Detect which cell encompasses the target text, then output its [x, y] center coordinate. 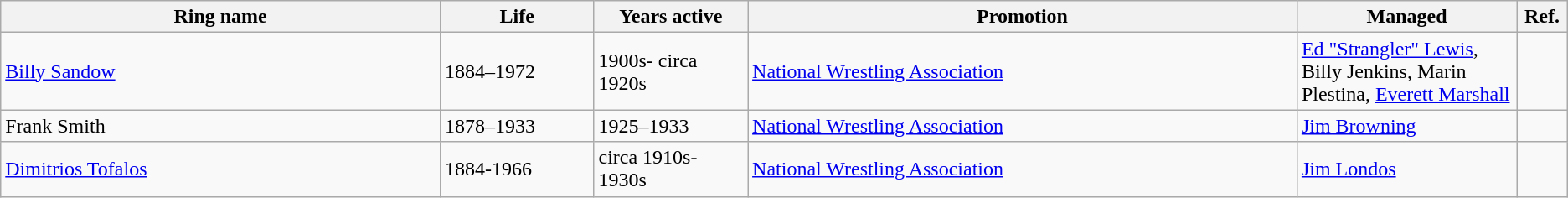
1878–1933 [517, 126]
1925–1933 [671, 126]
Years active [671, 17]
Life [517, 17]
Dimitrios Tofalos [221, 169]
Promotion [1023, 17]
Frank Smith [221, 126]
1884–1972 [517, 71]
Ref. [1543, 17]
1884-1966 [517, 169]
Billy Sandow [221, 71]
Ring name [221, 17]
circa 1910s-1930s [671, 169]
Ed "Strangler" Lewis, Billy Jenkins, Marin Plestina, Everett Marshall [1406, 71]
1900s- circa 1920s [671, 71]
Jim Londos [1406, 169]
Jim Browning [1406, 126]
Managed [1406, 17]
